For the text-containing cell, return its midpoint in [x, y] coordinate format. 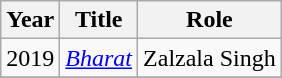
2019 [30, 58]
Role [210, 20]
Zalzala Singh [210, 58]
Bharat [99, 58]
Year [30, 20]
Title [99, 20]
